Scan for the cell matching the given text and deliver its [X, Y] coordinate at center. 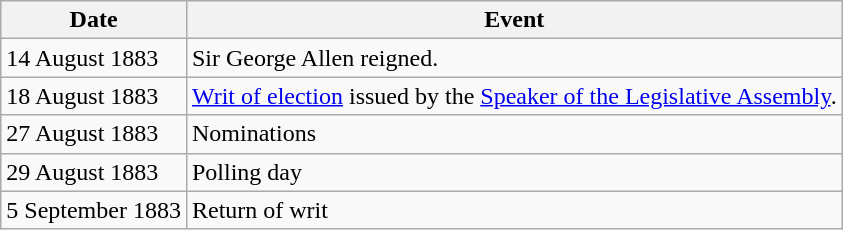
Date [94, 20]
Polling day [514, 172]
27 August 1883 [94, 134]
14 August 1883 [94, 58]
Nominations [514, 134]
5 September 1883 [94, 210]
Sir George Allen reigned. [514, 58]
Return of writ [514, 210]
18 August 1883 [94, 96]
29 August 1883 [94, 172]
Writ of election issued by the Speaker of the Legislative Assembly. [514, 96]
Event [514, 20]
